Output the [x, y] coordinate of the center of the cell containing the given text.  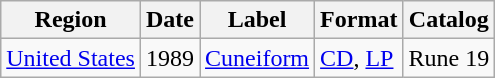
Format [359, 20]
Region [71, 20]
1989 [170, 58]
CD, LP [359, 58]
United States [71, 58]
Date [170, 20]
Label [258, 20]
Cuneiform [258, 58]
Rune 19 [449, 58]
Catalog [449, 20]
